Determine the [X, Y] coordinate at the center of the cell enclosing the given text.  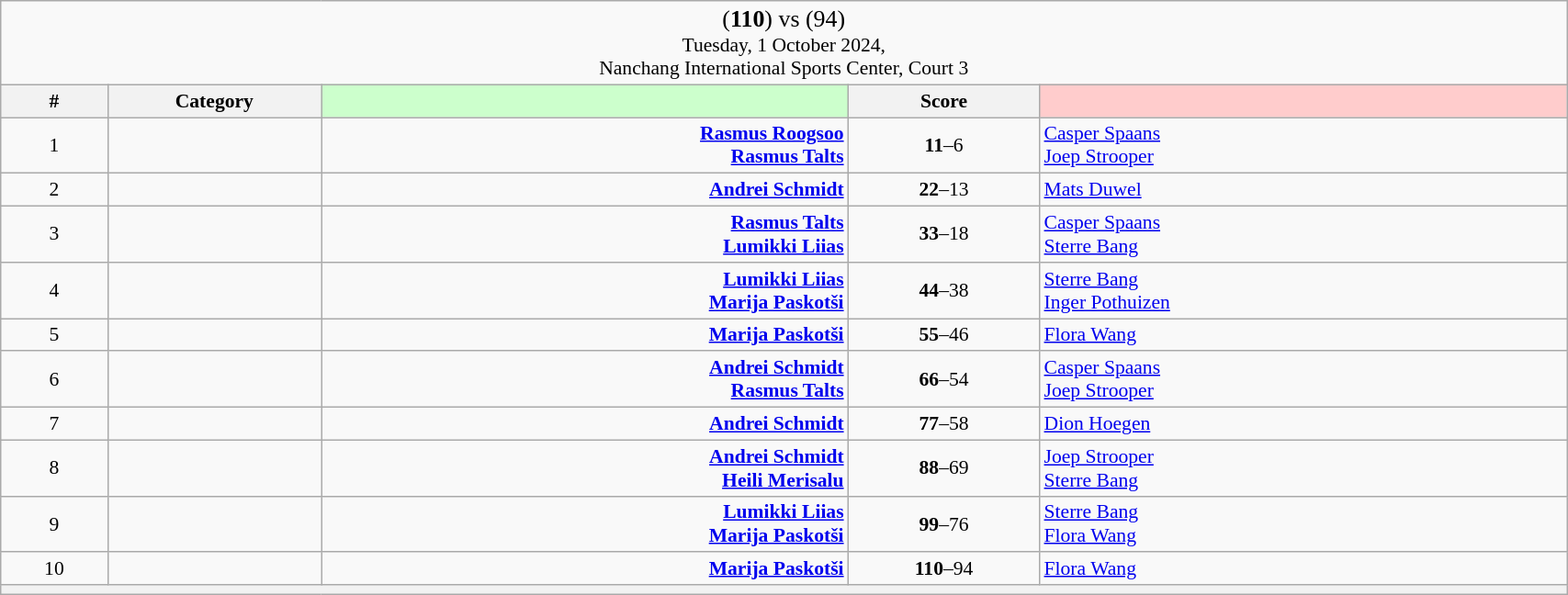
Casper Spaans Sterre Bang [1303, 235]
Sterre Bang Inger Pothuizen [1303, 290]
7 [54, 424]
Mats Duwel [1303, 190]
Sterre Bang Flora Wang [1303, 523]
(110) vs (94)Tuesday, 1 October 2024, Nanchang International Sports Center, Court 3 [784, 42]
9 [54, 523]
8 [54, 468]
3 [54, 235]
Dion Hoegen [1303, 424]
22–13 [944, 190]
33–18 [944, 235]
2 [54, 190]
Joep Strooper Sterre Bang [1303, 468]
55–46 [944, 335]
10 [54, 569]
Rasmus Roogsoo Rasmus Talts [585, 145]
# [54, 101]
1 [54, 145]
110–94 [944, 569]
4 [54, 290]
Category [215, 101]
Rasmus Talts Lumikki Liias [585, 235]
Andrei Schmidt Rasmus Talts [585, 380]
44–38 [944, 290]
66–54 [944, 380]
5 [54, 335]
11–6 [944, 145]
Andrei Schmidt Heili Merisalu [585, 468]
77–58 [944, 424]
99–76 [944, 523]
88–69 [944, 468]
6 [54, 380]
Score [944, 101]
